Output the [X, Y] coordinate of the center of the cell containing the given text.  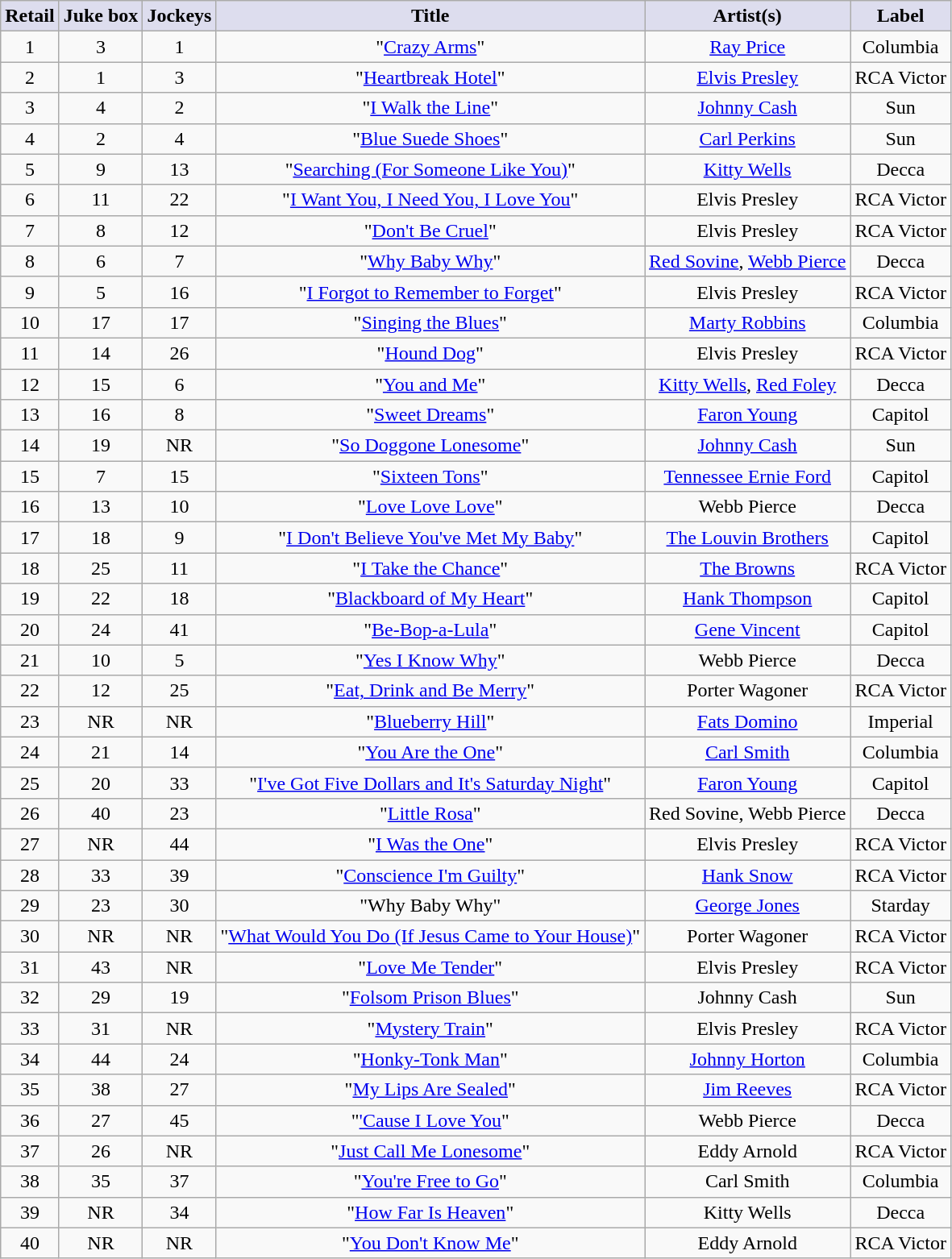
Carl Perkins [748, 139]
Label [901, 16]
"Hound Dog" [430, 353]
"What Would You Do (If Jesus Came to Your House)" [430, 937]
"Love Me Tender" [430, 967]
"You Don't Know Me" [430, 1243]
"You Are the One" [430, 752]
Hank Snow [748, 875]
"Eat, Drink and Be Merry" [430, 691]
"I've Got Five Dollars and It's Saturday Night" [430, 783]
"Blue Suede Shoes" [430, 139]
"Just Call Me Lonesome" [430, 1151]
28 [30, 875]
32 [30, 998]
"I Walk the Line" [430, 108]
"Singing the Blues" [430, 322]
"I Want You, I Need You, I Love You" [430, 200]
"Sixteen Tons" [430, 476]
Jockeys [179, 16]
"Conscience I'm Guilty" [430, 875]
"You're Free to Go" [430, 1182]
Juke box [101, 16]
"How Far Is Heaven" [430, 1212]
Imperial [901, 721]
Artist(s) [748, 16]
Marty Robbins [748, 322]
Retail [30, 16]
Title [430, 16]
"Blueberry Hill" [430, 721]
"Honky-Tonk Man" [430, 1059]
45 [179, 1120]
"My Lips Are Sealed" [430, 1090]
Kitty Wells, Red Foley [748, 384]
Johnny Horton [748, 1059]
"Searching (For Someone Like You)" [430, 169]
"Don't Be Cruel" [430, 231]
"Mystery Train" [430, 1028]
41 [179, 629]
Gene Vincent [748, 629]
"So Doggone Lonesome" [430, 446]
Jim Reeves [748, 1090]
The Louvin Brothers [748, 538]
"Little Rosa" [430, 813]
George Jones [748, 906]
"Crazy Arms" [430, 47]
"'Cause I Love You" [430, 1120]
"Sweet Dreams" [430, 415]
Tennessee Ernie Ford [748, 476]
43 [101, 967]
"Heartbreak Hotel" [430, 77]
"Love Love Love" [430, 507]
"Folsom Prison Blues" [430, 998]
Hank Thompson [748, 599]
"Blackboard of My Heart" [430, 599]
"I Take the Chance" [430, 568]
"I Don't Believe You've Met My Baby" [430, 538]
"I Was the One" [430, 844]
"You and Me" [430, 384]
"I Forgot to Remember to Forget" [430, 292]
36 [30, 1120]
The Browns [748, 568]
Ray Price [748, 47]
Starday [901, 906]
Fats Domino [748, 721]
"Yes I Know Why" [430, 660]
"Be-Bop-a-Lula" [430, 629]
